For the text-containing cell, return its midpoint in [X, Y] coordinate format. 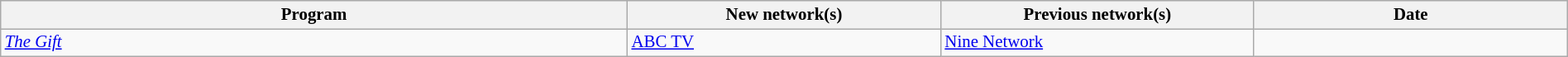
Program [314, 15]
Nine Network [1097, 42]
Previous network(s) [1097, 15]
ABC TV [784, 42]
New network(s) [784, 15]
Date [1411, 15]
The Gift [314, 42]
